From the cell containing the given text, extract its center point as [x, y] coordinate. 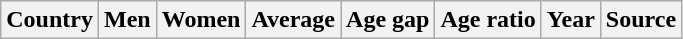
Year [570, 20]
Country [50, 20]
Women [201, 20]
Age ratio [488, 20]
Men [127, 20]
Source [640, 20]
Age gap [388, 20]
Average [294, 20]
